Search for the cell housing the specified text and yield its (X, Y) center coordinate. 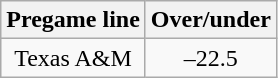
Texas A&M (74, 58)
–22.5 (210, 58)
Pregame line (74, 20)
Over/under (210, 20)
